For the text-containing cell, return its midpoint in [X, Y] coordinate format. 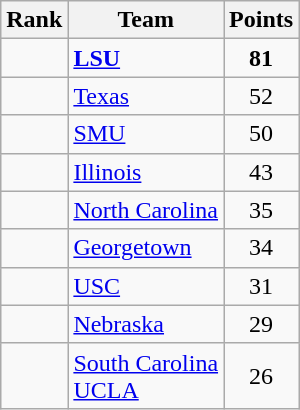
31 [262, 286]
North Carolina [146, 210]
43 [262, 172]
Team [146, 20]
Nebraska [146, 324]
50 [262, 134]
35 [262, 210]
SMU [146, 134]
USC [146, 286]
Georgetown [146, 248]
52 [262, 96]
81 [262, 58]
Illinois [146, 172]
Texas [146, 96]
Rank [34, 20]
29 [262, 324]
26 [262, 376]
Points [262, 20]
34 [262, 248]
South CarolinaUCLA [146, 376]
LSU [146, 58]
